From the cell containing the given text, extract its center point as (X, Y) coordinate. 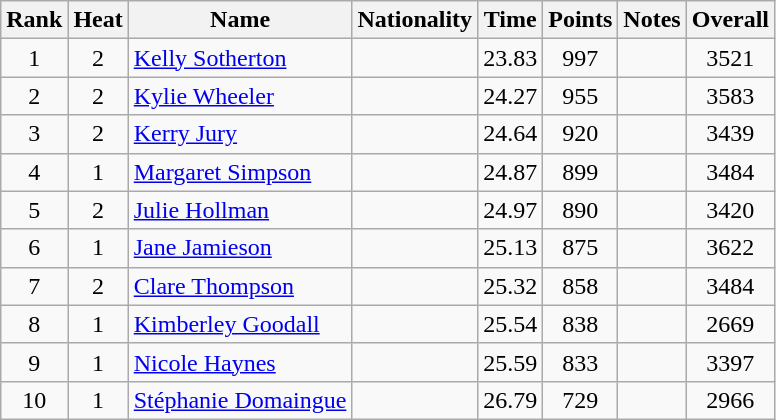
3622 (730, 248)
Time (510, 20)
3397 (730, 362)
899 (580, 172)
25.54 (510, 324)
6 (34, 248)
Margaret Simpson (240, 172)
890 (580, 210)
Stéphanie Domaingue (240, 400)
Kylie Wheeler (240, 96)
729 (580, 400)
24.87 (510, 172)
3583 (730, 96)
23.83 (510, 58)
5 (34, 210)
25.59 (510, 362)
26.79 (510, 400)
875 (580, 248)
Clare Thompson (240, 286)
25.13 (510, 248)
Julie Hollman (240, 210)
10 (34, 400)
920 (580, 134)
Kimberley Goodall (240, 324)
Overall (730, 20)
2966 (730, 400)
24.27 (510, 96)
Rank (34, 20)
3420 (730, 210)
Name (240, 20)
Kelly Sotherton (240, 58)
Notes (652, 20)
25.32 (510, 286)
9 (34, 362)
Nationality (415, 20)
2669 (730, 324)
3439 (730, 134)
Heat (98, 20)
955 (580, 96)
Kerry Jury (240, 134)
3521 (730, 58)
997 (580, 58)
7 (34, 286)
Points (580, 20)
Nicole Haynes (240, 362)
24.97 (510, 210)
24.64 (510, 134)
838 (580, 324)
4 (34, 172)
858 (580, 286)
8 (34, 324)
3 (34, 134)
833 (580, 362)
Jane Jamieson (240, 248)
